Return [x, y] of the center of cell containing provided text 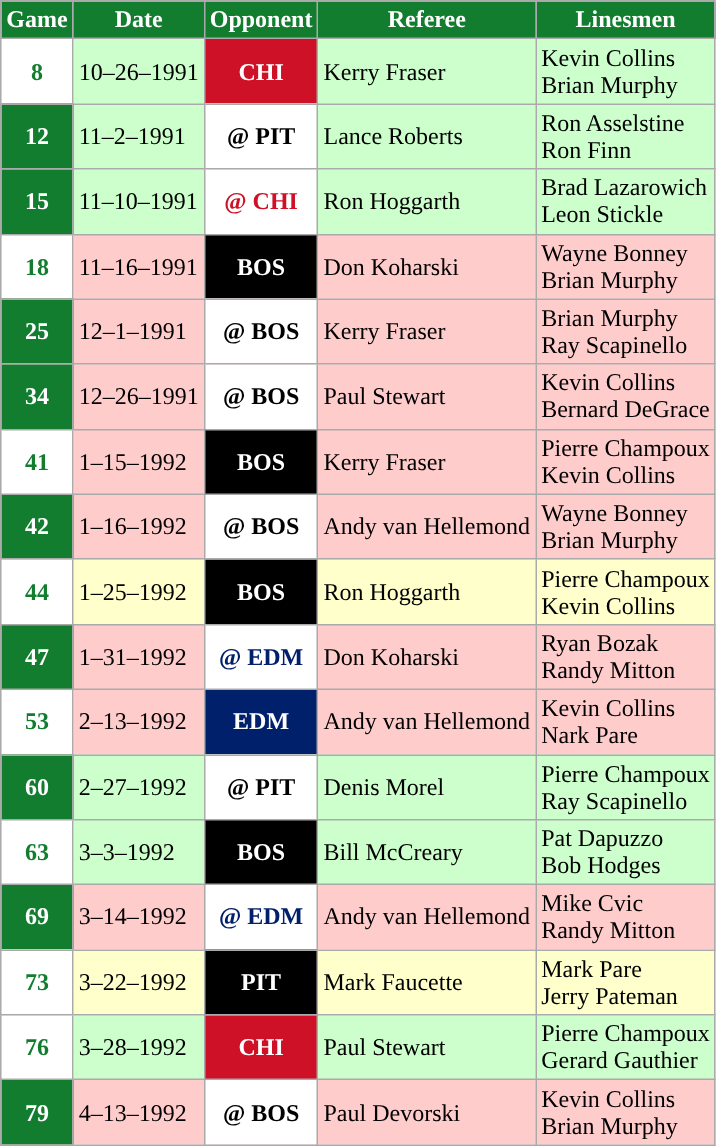
Lance Roberts [427, 136]
11–16–1991 [138, 266]
12–26–1991 [138, 396]
76 [37, 1048]
8 [37, 72]
EDM [261, 722]
1–15–1992 [138, 462]
11–10–1991 [138, 202]
18 [37, 266]
Game [37, 20]
3–28–1992 [138, 1048]
1–31–1992 [138, 656]
63 [37, 852]
Paul Devorski [427, 1112]
41 [37, 462]
44 [37, 592]
12 [37, 136]
Mike CvicRandy Mitton [626, 918]
Pierre ChampouxRay Scapinello [626, 786]
60 [37, 786]
1–25–1992 [138, 592]
Kevin CollinsBernard DeGrace [626, 396]
73 [37, 982]
Referee [427, 20]
3–14–1992 [138, 918]
Mark PareJerry Pateman [626, 982]
79 [37, 1112]
Ryan BozakRandy Mitton [626, 656]
Date [138, 20]
42 [37, 526]
3–3–1992 [138, 852]
Kevin CollinsNark Pare [626, 722]
Denis Morel [427, 786]
Pierre ChampouxGerard Gauthier [626, 1048]
10–26–1991 [138, 72]
2–27–1992 [138, 786]
Mark Faucette [427, 982]
12–1–1991 [138, 332]
Brian MurphyRay Scapinello [626, 332]
Pat DapuzzoBob Hodges [626, 852]
4–13–1992 [138, 1112]
Ron AsselstineRon Finn [626, 136]
69 [37, 918]
1–16–1992 [138, 526]
15 [37, 202]
47 [37, 656]
@ CHI [261, 202]
2–13–1992 [138, 722]
11–2–1991 [138, 136]
53 [37, 722]
Bill McCreary [427, 852]
Linesmen [626, 20]
Opponent [261, 20]
34 [37, 396]
Brad LazarowichLeon Stickle [626, 202]
25 [37, 332]
3–22–1992 [138, 982]
PIT [261, 982]
